Return (x, y) of the center of cell containing provided text 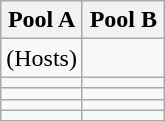
Pool B (123, 20)
Pool A (42, 20)
(Hosts) (42, 58)
